Extract the [x, y] coordinate from the center of the cell holding the provided text.  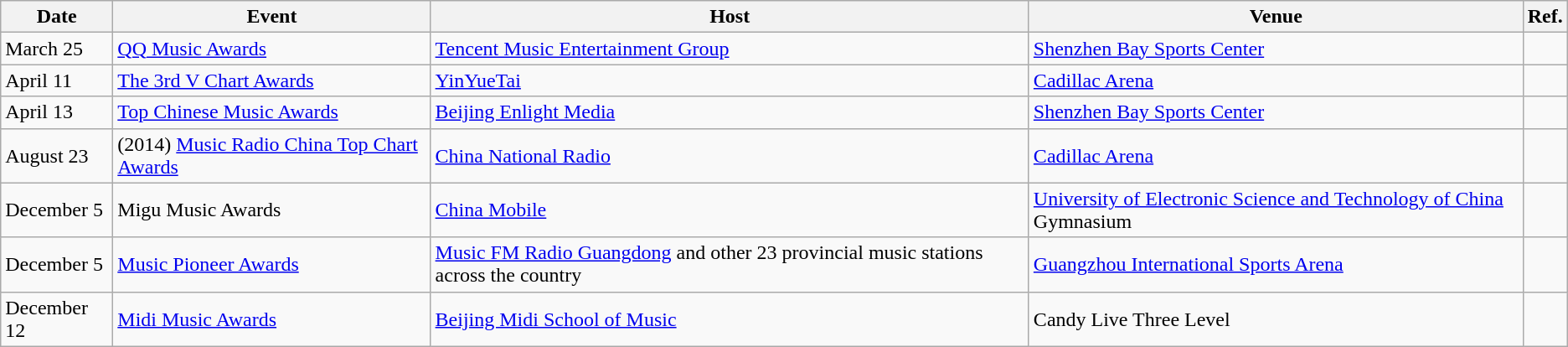
Guangzhou International Sports Arena [1276, 265]
Midi Music Awards [271, 319]
Host [730, 17]
March 25 [57, 49]
Event [271, 17]
August 23 [57, 156]
QQ Music Awards [271, 49]
Ref. [1545, 17]
China Mobile [730, 210]
University of Electronic Science and Technology of China Gymnasium [1276, 210]
April 11 [57, 80]
Beijing Midi School of Music [730, 319]
Tencent Music Entertainment Group [730, 49]
Beijing Enlight Media [730, 112]
Date [57, 17]
April 13 [57, 112]
China National Radio [730, 156]
Music Pioneer Awards [271, 265]
YinYueTai [730, 80]
Venue [1276, 17]
Candy Live Three Level [1276, 319]
The 3rd V Chart Awards [271, 80]
December 12 [57, 319]
Top Chinese Music Awards [271, 112]
Migu Music Awards [271, 210]
Music FM Radio Guangdong and other 23 provincial music stations across the country [730, 265]
(2014) Music Radio China Top Chart Awards [271, 156]
